Output the (X, Y) coordinate of the center of the cell containing the given text.  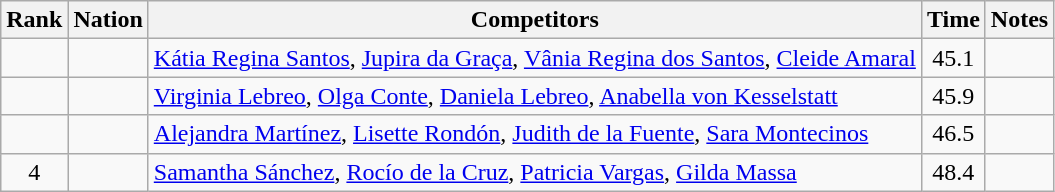
Time (953, 20)
45.9 (953, 96)
Virginia Lebreo, Olga Conte, Daniela Lebreo, Anabella von Kesselstatt (534, 96)
Nation (108, 20)
Samantha Sánchez, Rocío de la Cruz, Patricia Vargas, Gilda Massa (534, 172)
Kátia Regina Santos, Jupira da Graça, Vânia Regina dos Santos, Cleide Amaral (534, 58)
Competitors (534, 20)
Rank (34, 20)
4 (34, 172)
Notes (1019, 20)
Alejandra Martínez, Lisette Rondón, Judith de la Fuente, Sara Montecinos (534, 134)
48.4 (953, 172)
46.5 (953, 134)
45.1 (953, 58)
